Detect which cell encompasses the target text, then output its (x, y) center coordinate. 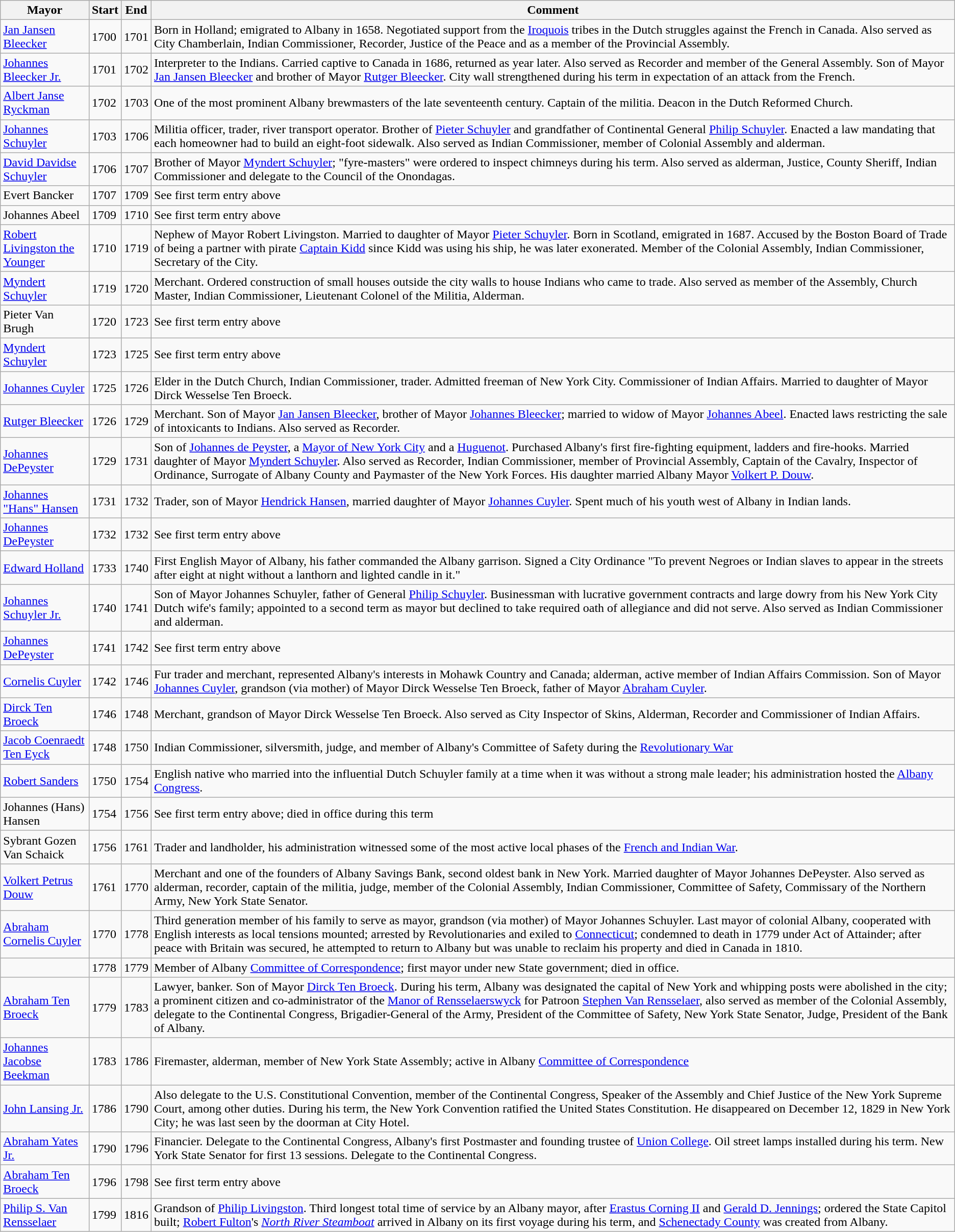
Trader and landholder, his administration witnessed some of the most active local phases of the French and Indian War. (553, 847)
One of the most prominent Albany brewmasters of the late seventeenth century. Captain of the militia. Deacon in the Dutch Reformed Church. (553, 103)
Abraham Yates Jr. (45, 1148)
1798 (136, 1182)
See first term entry above; died in office during this term (553, 814)
Johannes Schuyler Jr. (45, 608)
Albert Janse Ryckman (45, 103)
1733 (105, 568)
Volkert Petrus Douw (45, 887)
Start (105, 10)
Johannes Jacobse Beekman (45, 1062)
Jacob Coenraedt Ten Eyck (45, 747)
1816 (136, 1215)
Johannes Bleecker Jr. (45, 69)
David Davidse Schuyler (45, 169)
Johannes Cuyler (45, 388)
Robert Sanders (45, 781)
Pieter Van Brugh (45, 322)
Comment (553, 10)
Mayor (45, 10)
Merchant, grandson of Mayor Dirck Wesselse Ten Broeck. Also served as City Inspector of Skins, Alderman, Recorder and Commissioner of Indian Affairs. (553, 714)
Member of Albany Committee of Correspondence; first mayor under new State government; died in office. (553, 967)
Trader, son of Mayor Hendrick Hansen, married daughter of Mayor Johannes Cuyler. Spent much of his youth west of Albany in Indian lands. (553, 501)
Indian Commissioner, silversmith, judge, and member of Albany's Committee of Safety during the Revolutionary War (553, 747)
Sybrant Gozen Van Schaick (45, 847)
Jan Jansen Bleecker (45, 37)
Evert Bancker (45, 195)
Rutger Bleecker (45, 422)
Firemaster, alderman, member of New York State Assembly; active in Albany Committee of Correspondence (553, 1062)
Johannes "Hans" Hansen (45, 501)
Philip S. Van Rensselaer (45, 1215)
Edward Holland (45, 568)
End (136, 10)
1700 (105, 37)
Johannes Abeel (45, 215)
Johannes Schuyler (45, 136)
Cornelis Cuyler (45, 681)
Robert Livingston the Younger (45, 248)
John Lansing Jr. (45, 1108)
Johannes (Hans) Hansen (45, 814)
Abraham Cornelis Cuyler (45, 934)
Dirck Ten Broeck (45, 714)
1799 (105, 1215)
